Capture the cell that displays the provided text and extract its (X, Y) central coordinate. 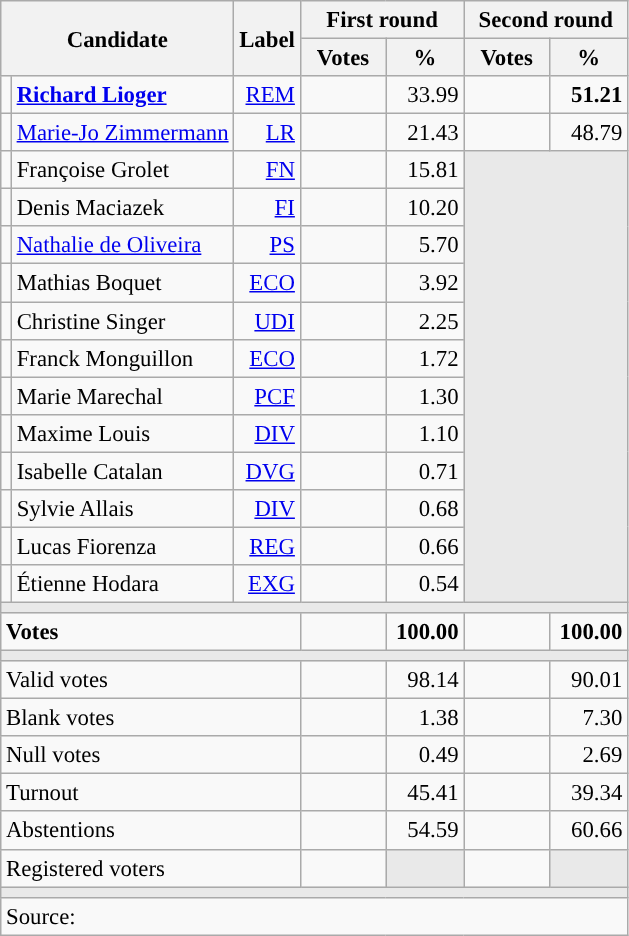
First round (382, 20)
Turnout (150, 793)
Lucas Fiorenza (122, 546)
0.71 (425, 471)
Maxime Louis (122, 433)
Null votes (150, 755)
Mathias Boquet (122, 283)
Registered voters (150, 868)
33.99 (425, 95)
1.10 (425, 433)
FI (267, 208)
0.49 (425, 755)
90.01 (588, 680)
0.68 (425, 509)
1.38 (425, 718)
0.54 (425, 584)
54.59 (425, 831)
Nathalie de Oliveira (122, 245)
98.14 (425, 680)
EXG (267, 584)
2.25 (425, 321)
60.66 (588, 831)
Christine Singer (122, 321)
Second round (546, 20)
3.92 (425, 283)
2.69 (588, 755)
Source: (314, 916)
21.43 (425, 133)
Abstentions (150, 831)
Marie-Jo Zimmermann (122, 133)
REG (267, 546)
PS (267, 245)
Candidate (118, 38)
10.20 (425, 208)
1.72 (425, 358)
PCF (267, 396)
Sylvie Allais (122, 509)
0.66 (425, 546)
Étienne Hodara (122, 584)
Marie Marechal (122, 396)
Franck Monguillon (122, 358)
Valid votes (150, 680)
REM (267, 95)
Françoise Grolet (122, 170)
Richard Lioger (122, 95)
51.21 (588, 95)
Denis Maciazek (122, 208)
Isabelle Catalan (122, 471)
5.70 (425, 245)
15.81 (425, 170)
Blank votes (150, 718)
48.79 (588, 133)
Label (267, 38)
1.30 (425, 396)
7.30 (588, 718)
DVG (267, 471)
FN (267, 170)
39.34 (588, 793)
UDI (267, 321)
LR (267, 133)
45.41 (425, 793)
